Determine the (x, y) coordinate at the center of the cell enclosing the given text.  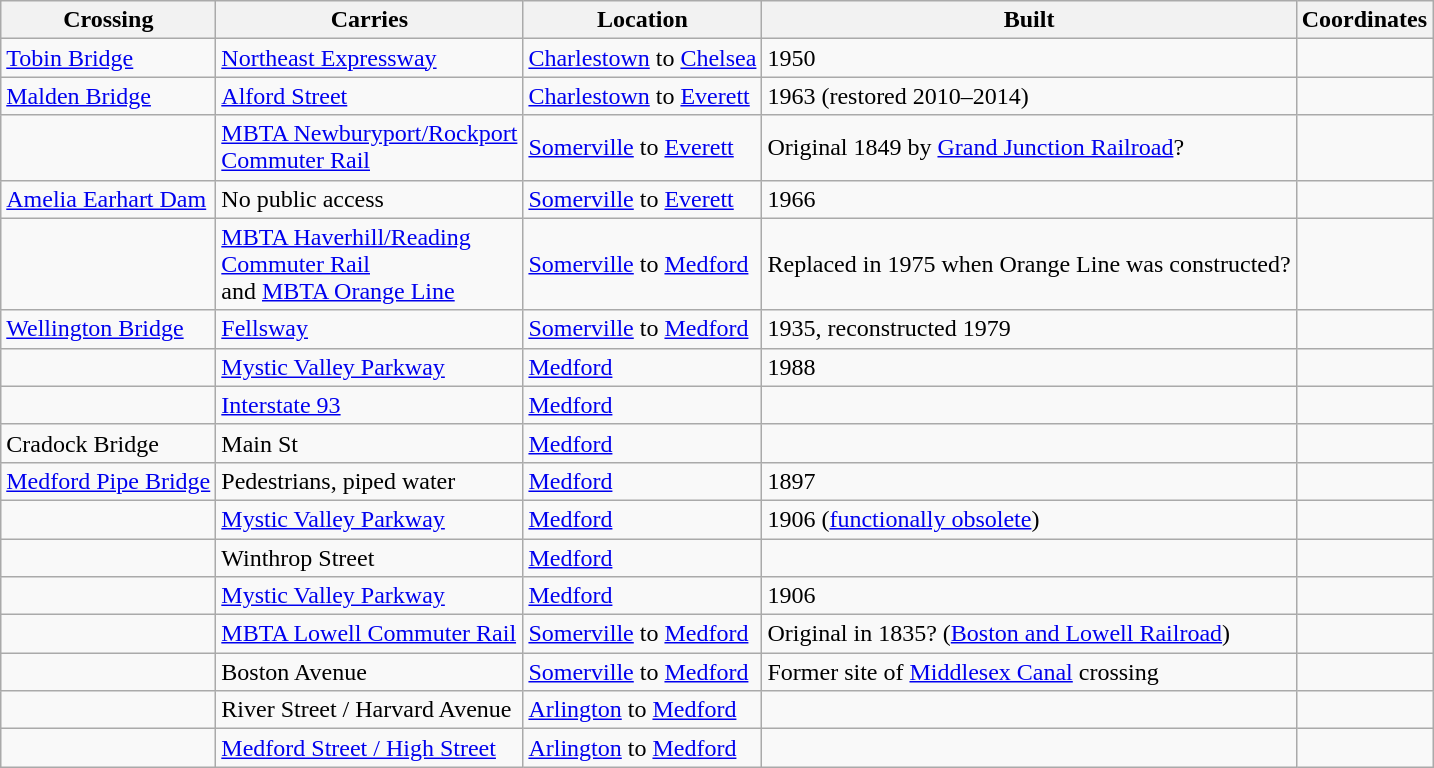
Alford Street (370, 96)
1950 (1029, 58)
Medford Street / High Street (370, 748)
1966 (1029, 199)
1963 (restored 2010–2014) (1029, 96)
Built (1029, 20)
Former site of Middlesex Canal crossing (1029, 672)
MBTA Haverhill/ReadingCommuter Railand MBTA Orange Line (370, 264)
Pedestrians, piped water (370, 481)
Northeast Expressway (370, 58)
Coordinates (1364, 20)
River Street / Harvard Avenue (370, 710)
1897 (1029, 481)
1906 (1029, 596)
No public access (370, 199)
MBTA Lowell Commuter Rail (370, 634)
Replaced in 1975 when Orange Line was constructed? (1029, 264)
Tobin Bridge (108, 58)
1988 (1029, 367)
Main St (370, 443)
Winthrop Street (370, 557)
Original in 1835? (Boston and Lowell Railroad) (1029, 634)
Interstate 93 (370, 405)
Charlestown to Everett (642, 96)
Charlestown to Chelsea (642, 58)
Amelia Earhart Dam (108, 199)
Original 1849 by Grand Junction Railroad? (1029, 148)
1935, reconstructed 1979 (1029, 329)
Boston Avenue (370, 672)
Cradock Bridge (108, 443)
Crossing (108, 20)
1906 (functionally obsolete) (1029, 519)
Fellsway (370, 329)
Location (642, 20)
MBTA Newburyport/RockportCommuter Rail (370, 148)
Wellington Bridge (108, 329)
Carries (370, 20)
Malden Bridge (108, 96)
Medford Pipe Bridge (108, 481)
